Search for the cell housing the specified text and yield its [x, y] center coordinate. 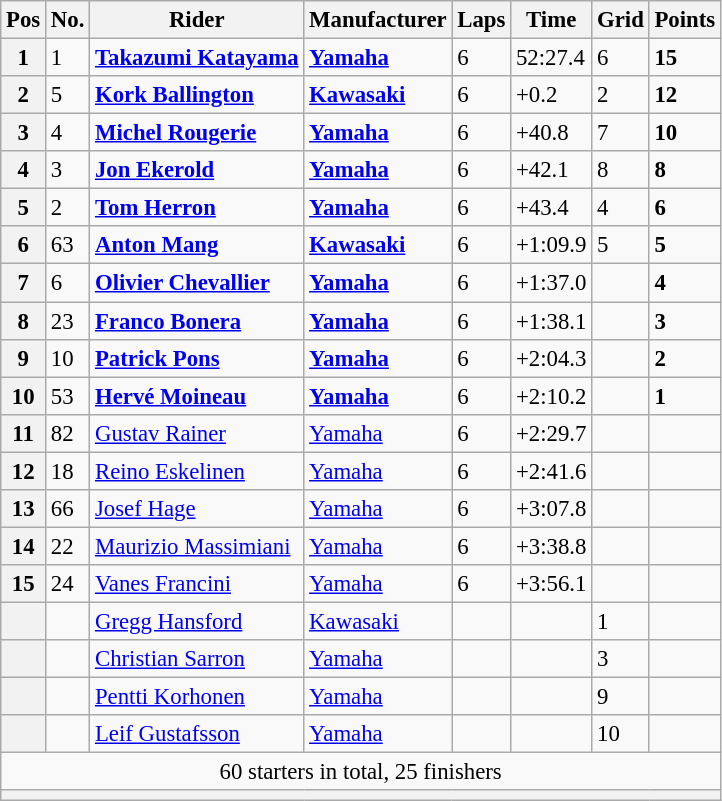
+0.2 [552, 95]
+40.8 [552, 133]
82 [68, 433]
Pos [24, 20]
+43.4 [552, 208]
+2:10.2 [552, 396]
Leif Gustafsson [197, 734]
Time [552, 20]
Rider [197, 20]
Manufacturer [378, 20]
13 [24, 509]
60 starters in total, 25 finishers [361, 772]
Gregg Hansford [197, 621]
+2:04.3 [552, 358]
Patrick Pons [197, 358]
Anton Mang [197, 245]
+1:38.1 [552, 321]
63 [68, 245]
Gustav Rainer [197, 433]
+1:09.9 [552, 245]
+3:38.8 [552, 546]
53 [68, 396]
Takazumi Katayama [197, 58]
+3:56.1 [552, 584]
Maurizio Massimiani [197, 546]
Laps [482, 20]
Jon Ekerold [197, 170]
No. [68, 20]
14 [24, 546]
22 [68, 546]
Olivier Chevallier [197, 283]
Michel Rougerie [197, 133]
+1:37.0 [552, 283]
11 [24, 433]
+2:29.7 [552, 433]
+42.1 [552, 170]
Pentti Korhonen [197, 697]
Franco Bonera [197, 321]
Christian Sarron [197, 659]
18 [68, 471]
Points [684, 20]
Grid [620, 20]
23 [68, 321]
24 [68, 584]
Reino Eskelinen [197, 471]
Josef Hage [197, 509]
Hervé Moineau [197, 396]
66 [68, 509]
Vanes Francini [197, 584]
+3:07.8 [552, 509]
Kork Ballington [197, 95]
52:27.4 [552, 58]
+2:41.6 [552, 471]
Tom Herron [197, 208]
